Scan for the cell matching the given text and deliver its (x, y) coordinate at center. 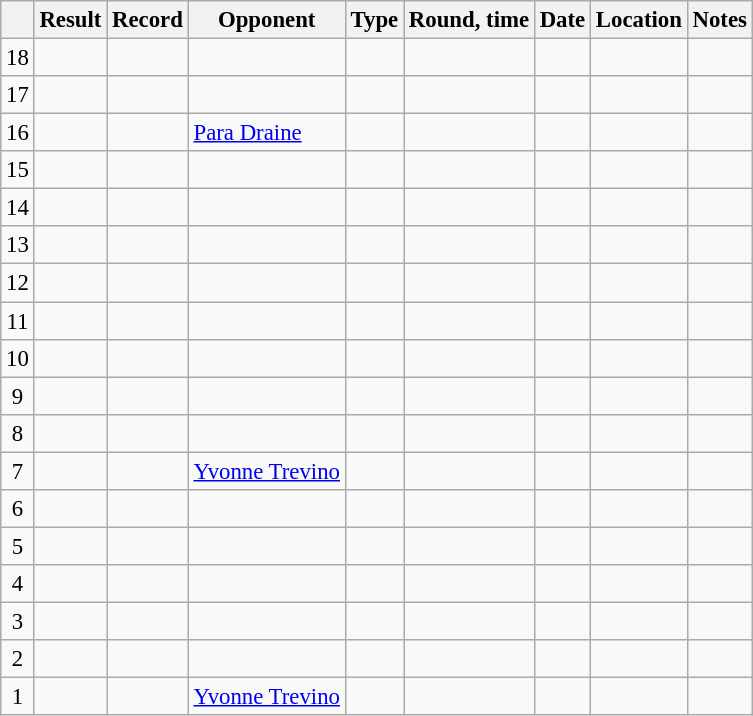
15 (18, 170)
1 (18, 697)
13 (18, 245)
Notes (720, 20)
Round, time (470, 20)
Result (70, 20)
8 (18, 433)
12 (18, 283)
11 (18, 321)
Opponent (266, 20)
Location (640, 20)
18 (18, 58)
Type (374, 20)
16 (18, 133)
2 (18, 659)
14 (18, 208)
7 (18, 471)
10 (18, 358)
9 (18, 396)
3 (18, 621)
5 (18, 546)
17 (18, 95)
6 (18, 509)
Para Draine (266, 133)
Record (148, 20)
4 (18, 584)
Date (562, 20)
